From the cell containing the given text, extract its center point as (X, Y) coordinate. 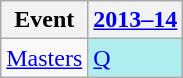
Event (44, 20)
Masters (44, 58)
Q (136, 58)
2013–14 (136, 20)
